Capture the cell that displays the provided text and extract its [x, y] central coordinate. 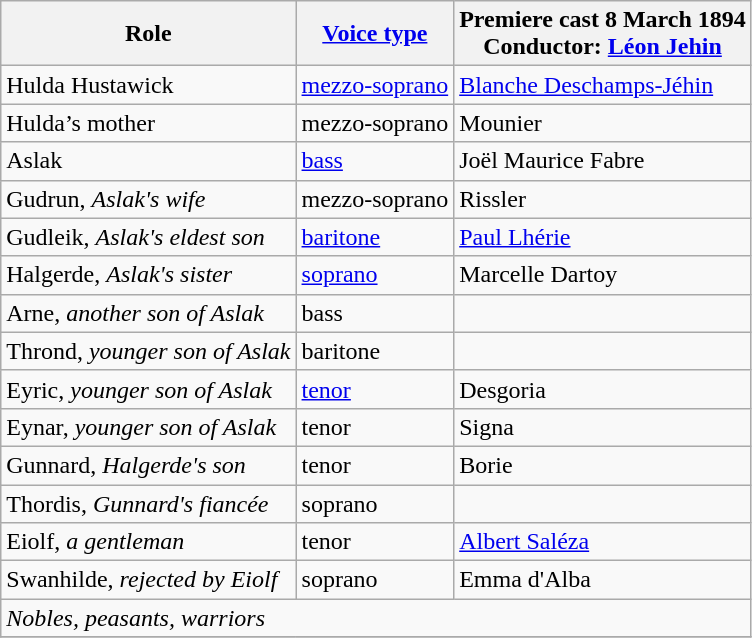
Nobles, peasants, warriors [376, 618]
Gunnard, Halgerde's son [148, 465]
Signa [603, 427]
Mounier [603, 123]
Eyric, younger son of Aslak [148, 389]
Gudrun, Aslak's wife [148, 199]
Hulda Hustawick [148, 85]
Halgerde, Aslak's sister [148, 275]
Eiolf, a gentleman [148, 542]
Joël Maurice Fabre [603, 161]
Role [148, 34]
Albert Saléza [603, 542]
Marcelle Dartoy [603, 275]
Emma d'Alba [603, 580]
Desgoria [603, 389]
Voice type [375, 34]
Arne, another son of Aslak [148, 313]
Borie [603, 465]
Swanhilde, rejected by Eiolf [148, 580]
Paul Lhérie [603, 237]
Rissler [603, 199]
Thrond, younger son of Aslak [148, 351]
Hulda’s mother [148, 123]
Eynar, younger son of Aslak [148, 427]
Thordis, Gunnard's fiancée [148, 503]
Blanche Deschamps-Jéhin [603, 85]
Aslak [148, 161]
Gudleik, Aslak's eldest son [148, 237]
Premiere cast 8 March 1894Conductor: Léon Jehin [603, 34]
